Return the [x, y] coordinate for the center point of the cell that contains the specified text.  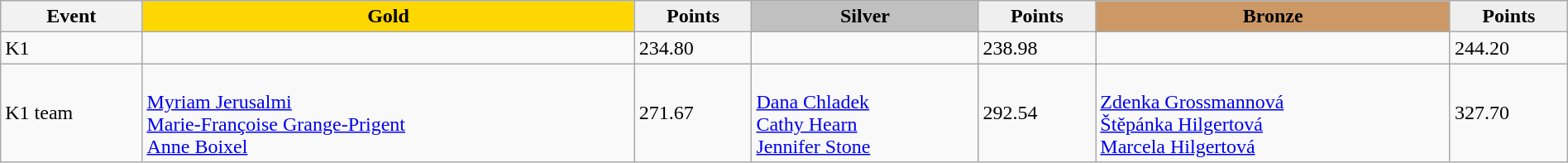
Bronze [1274, 17]
238.98 [1037, 48]
292.54 [1037, 113]
327.70 [1508, 113]
Myriam JerusalmiMarie-Françoise Grange-PrigentAnne Boixel [389, 113]
Zdenka GrossmannováŠtěpánka HilgertováMarcela Hilgertová [1274, 113]
Dana ChladekCathy HearnJennifer Stone [865, 113]
271.67 [693, 113]
Gold [389, 17]
234.80 [693, 48]
K1 team [71, 113]
Event [71, 17]
Silver [865, 17]
244.20 [1508, 48]
K1 [71, 48]
